Output the [X, Y] coordinate of the center of the cell containing the given text.  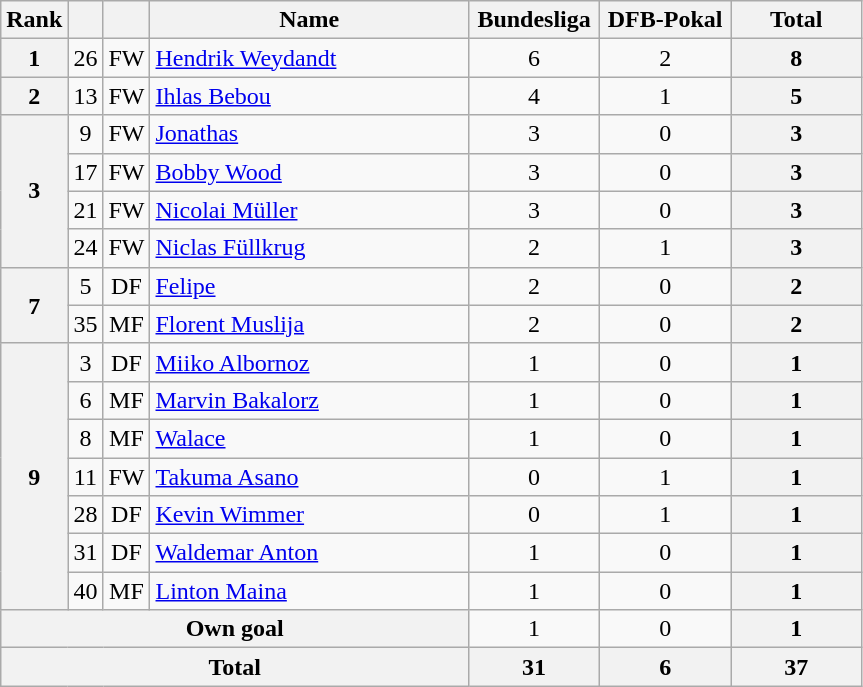
Linton Maina [310, 591]
Takuma Asano [310, 477]
Hendrik Weydandt [310, 58]
Florent Muslija [310, 324]
Felipe [310, 286]
Kevin Wimmer [310, 515]
Own goal [235, 629]
Name [310, 20]
Bundesliga [534, 20]
Niclas Füllkrug [310, 248]
7 [34, 305]
Jonathas [310, 134]
Marvin Bakalorz [310, 400]
21 [86, 210]
Nicolai Müller [310, 210]
24 [86, 248]
4 [534, 96]
Waldemar Anton [310, 553]
Miiko Albornoz [310, 362]
17 [86, 172]
Walace [310, 438]
Bobby Wood [310, 172]
28 [86, 515]
DFB-Pokal [666, 20]
13 [86, 96]
35 [86, 324]
40 [86, 591]
Ihlas Bebou [310, 96]
26 [86, 58]
37 [796, 667]
Rank [34, 20]
11 [86, 477]
